Search for the cell housing the specified text and yield its [X, Y] center coordinate. 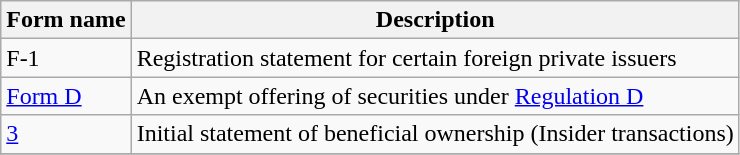
Initial statement of beneficial ownership (Insider transactions) [435, 134]
Form D [66, 96]
F-1 [66, 58]
Description [435, 20]
3 [66, 134]
Form name [66, 20]
An exempt offering of securities under Regulation D [435, 96]
Registration statement for certain foreign private issuers [435, 58]
